Identify which cell holds the provided text, then report its (x, y) central coordinate. 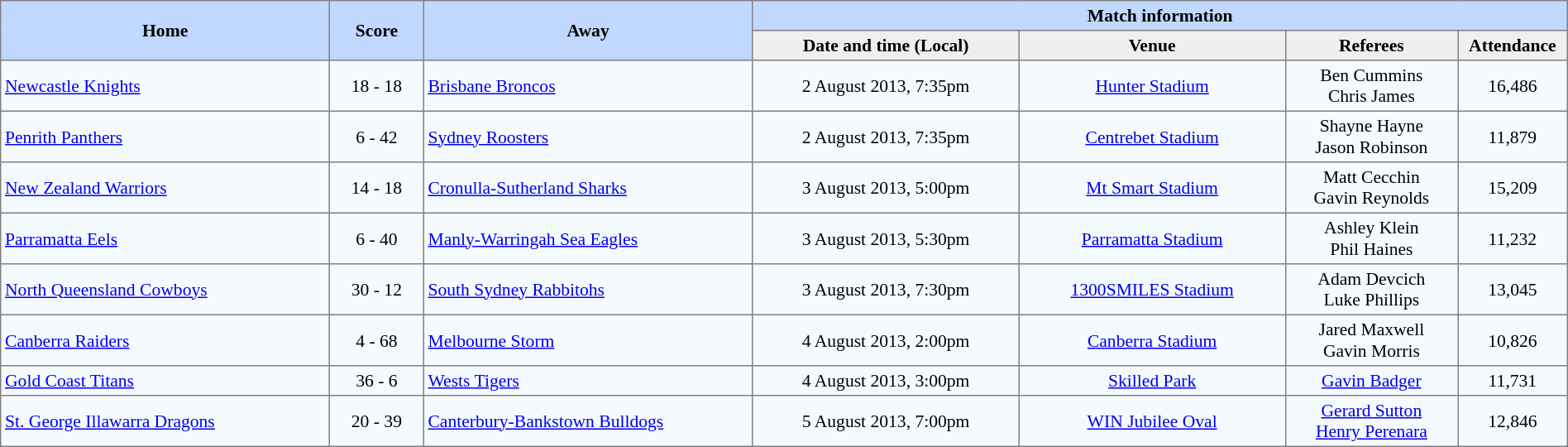
Wests Tigers (588, 381)
Adam DevcichLuke Phillips (1371, 290)
Venue (1152, 46)
3 August 2013, 7:30pm (886, 290)
Sydney Roosters (588, 137)
Ben CumminsChris James (1371, 86)
Jared MaxwellGavin Morris (1371, 340)
Shayne HayneJason Robinson (1371, 137)
Away (588, 31)
Mt Smart Stadium (1152, 188)
Cronulla-Sutherland Sharks (588, 188)
11,879 (1513, 137)
Melbourne Storm (588, 340)
Score (377, 31)
WIN Jubilee Oval (1152, 421)
Skilled Park (1152, 381)
Parramatta Eels (165, 238)
Canberra Stadium (1152, 340)
4 August 2013, 3:00pm (886, 381)
Date and time (Local) (886, 46)
Referees (1371, 46)
Canberra Raiders (165, 340)
15,209 (1513, 188)
3 August 2013, 5:30pm (886, 238)
1300SMILES Stadium (1152, 290)
New Zealand Warriors (165, 188)
12,846 (1513, 421)
Newcastle Knights (165, 86)
Hunter Stadium (1152, 86)
Brisbane Broncos (588, 86)
Match information (1159, 16)
10,826 (1513, 340)
36 - 6 (377, 381)
18 - 18 (377, 86)
11,232 (1513, 238)
4 August 2013, 2:00pm (886, 340)
South Sydney Rabbitohs (588, 290)
Canterbury-Bankstown Bulldogs (588, 421)
North Queensland Cowboys (165, 290)
13,045 (1513, 290)
6 - 42 (377, 137)
30 - 12 (377, 290)
3 August 2013, 5:00pm (886, 188)
11,731 (1513, 381)
Gerard SuttonHenry Perenara (1371, 421)
16,486 (1513, 86)
Home (165, 31)
St. George Illawarra Dragons (165, 421)
Gold Coast Titans (165, 381)
Centrebet Stadium (1152, 137)
Manly-Warringah Sea Eagles (588, 238)
Matt CecchinGavin Reynolds (1371, 188)
Ashley KleinPhil Haines (1371, 238)
Attendance (1513, 46)
Parramatta Stadium (1152, 238)
20 - 39 (377, 421)
4 - 68 (377, 340)
Penrith Panthers (165, 137)
6 - 40 (377, 238)
14 - 18 (377, 188)
5 August 2013, 7:00pm (886, 421)
Gavin Badger (1371, 381)
